Pinpoint the cell where the given text exists, returning its (x, y) midpoint coordinate. 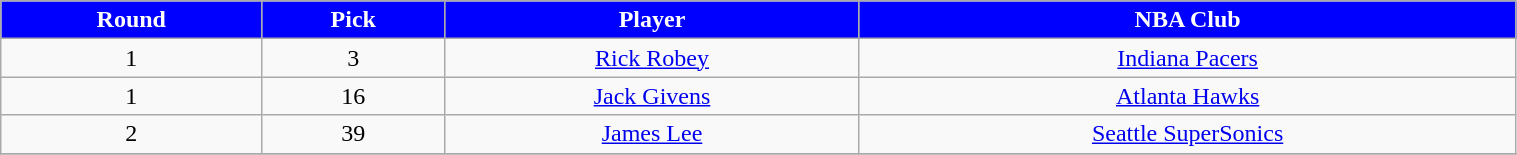
39 (354, 134)
Jack Givens (652, 96)
2 (132, 134)
Round (132, 20)
16 (354, 96)
Seattle SuperSonics (1188, 134)
Pick (354, 20)
3 (354, 58)
NBA Club (1188, 20)
Player (652, 20)
Atlanta Hawks (1188, 96)
Rick Robey (652, 58)
Indiana Pacers (1188, 58)
James Lee (652, 134)
